Locate the cell with the specified text and output its (X, Y) center coordinate. 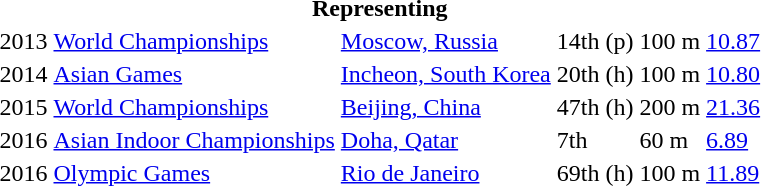
Doha, Qatar (446, 140)
60 m (670, 140)
Asian Indoor Championships (194, 140)
Beijing, China (446, 107)
20th (h) (595, 74)
Incheon, South Korea (446, 74)
200 m (670, 107)
Asian Games (194, 74)
14th (p) (595, 41)
Moscow, Russia (446, 41)
47th (h) (595, 107)
7th (595, 140)
